Return [X, Y] of the center of cell containing provided text 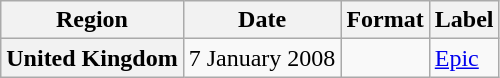
Date [262, 20]
Epic [464, 58]
Region [92, 20]
Label [464, 20]
7 January 2008 [262, 58]
Format [385, 20]
United Kingdom [92, 58]
